Find where the given text appears and provide that cell's center as (x, y) coordinate. 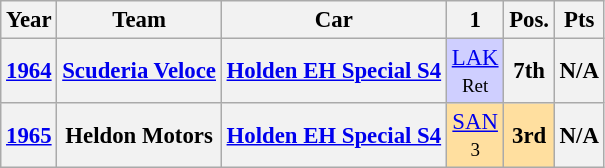
7th (529, 72)
Year (29, 20)
Pts (579, 20)
1965 (29, 136)
Pos. (529, 20)
Heldon Motors (139, 136)
1964 (29, 72)
SAN3 (474, 136)
Scuderia Veloce (139, 72)
1 (474, 20)
LAKRet (474, 72)
Team (139, 20)
3rd (529, 136)
Car (334, 20)
